Provide the [X, Y] coordinate of the cell's center where the given text is located.  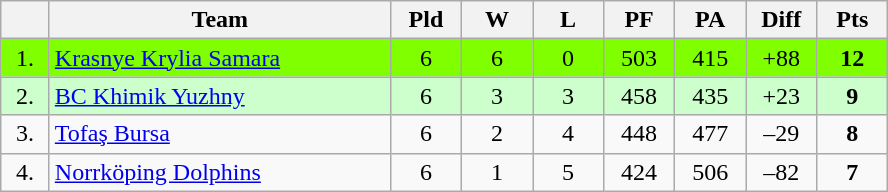
1 [496, 172]
Diff [782, 20]
458 [640, 96]
1. [26, 58]
424 [640, 172]
PA [710, 20]
448 [640, 134]
5 [568, 172]
+88 [782, 58]
Team [220, 20]
435 [710, 96]
8 [852, 134]
12 [852, 58]
9 [852, 96]
477 [710, 134]
BC Khimik Yuzhny [220, 96]
506 [710, 172]
7 [852, 172]
L [568, 20]
0 [568, 58]
4. [26, 172]
Pld [426, 20]
415 [710, 58]
Norrköping Dolphins [220, 172]
+23 [782, 96]
–29 [782, 134]
4 [568, 134]
Pts [852, 20]
PF [640, 20]
Krasnye Krylia Samara [220, 58]
503 [640, 58]
2 [496, 134]
W [496, 20]
Tofaş Bursa [220, 134]
2. [26, 96]
–82 [782, 172]
3. [26, 134]
